Determine the [X, Y] coordinate at the center of the cell enclosing the given text.  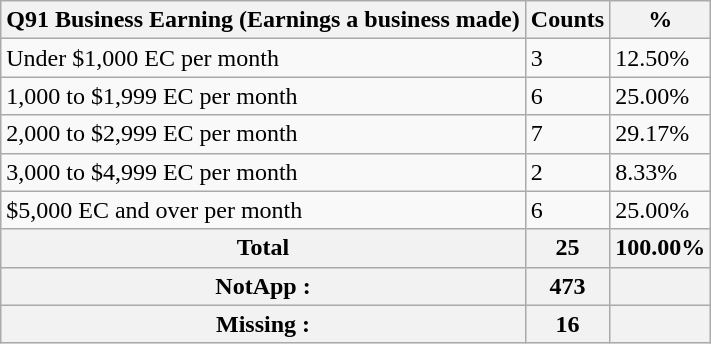
7 [567, 134]
2,000 to $2,999 EC per month [264, 134]
Under $1,000 EC per month [264, 58]
% [660, 20]
100.00% [660, 248]
Total [264, 248]
$5,000 EC and over per month [264, 210]
473 [567, 286]
12.50% [660, 58]
3,000 to $4,999 EC per month [264, 172]
Q91 Business Earning (Earnings a business made) [264, 20]
8.33% [660, 172]
NotApp : [264, 286]
29.17% [660, 134]
25 [567, 248]
16 [567, 324]
Counts [567, 20]
3 [567, 58]
1,000 to $1,999 EC per month [264, 96]
Missing : [264, 324]
2 [567, 172]
